Find where the given text appears and provide that cell's center as [X, Y] coordinate. 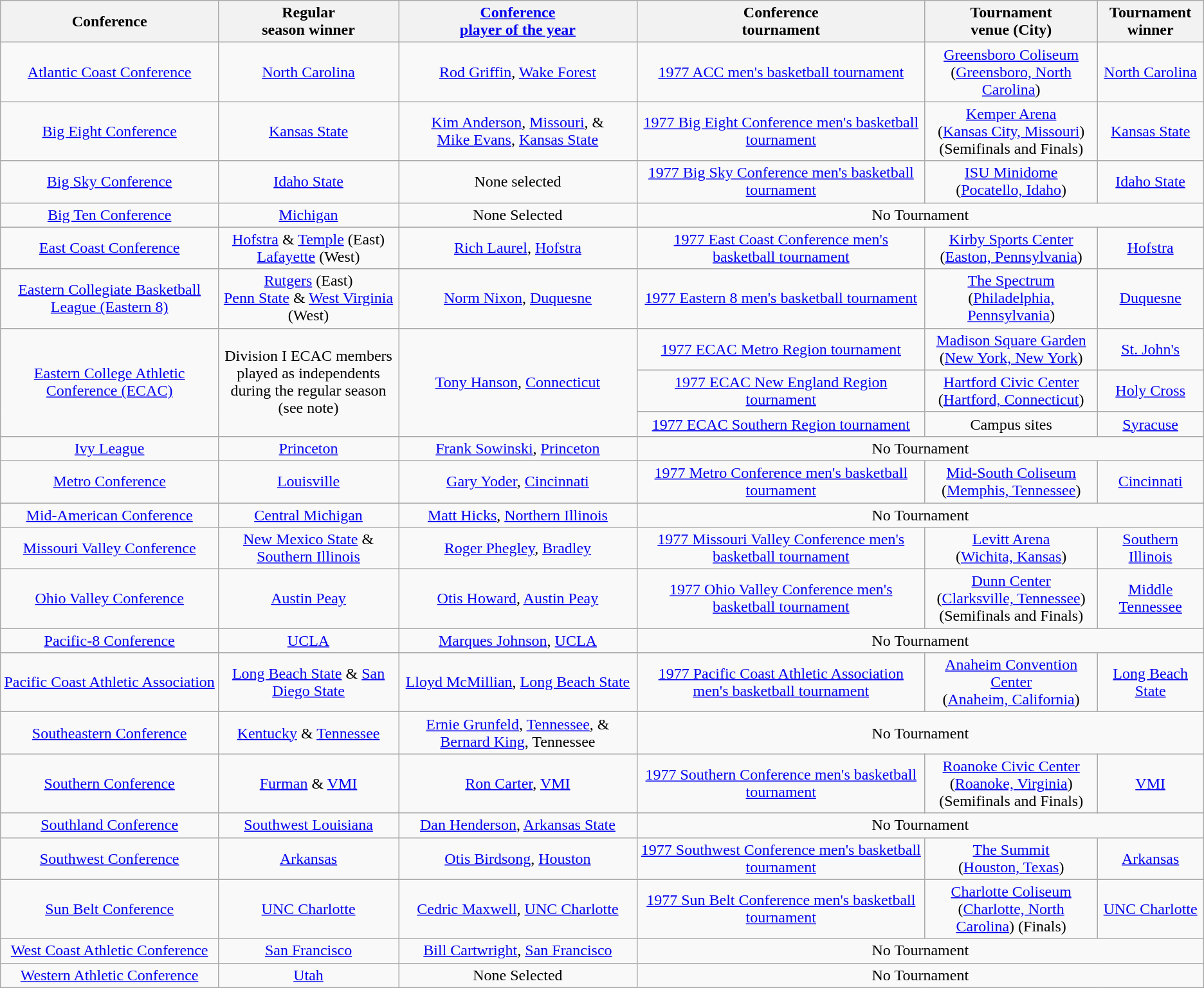
Tony Hanson, Connecticut [518, 382]
Eastern College AthleticConference (ECAC) [109, 382]
Holy Cross [1150, 391]
Regular season winner [309, 22]
1977 Metro Conference men's basketball tournament [781, 481]
Dan Henderson, Arkansas State [518, 825]
1977 ECAC New England Region tournament [781, 391]
Southland Conference [109, 825]
Division I ECAC membersplayed as independentsduring the regular season(see note) [309, 382]
Dunn Center(Clarksville, Tennessee)(Semifinals and Finals) [1011, 599]
1977 Sun Belt Conference men's basketball tournament [781, 909]
Kemper Arena(Kansas City, Missouri)(Semifinals and Finals) [1011, 131]
Big Eight Conference [109, 131]
1977 ECAC Southern Region tournament [781, 424]
Utah [309, 975]
Big Sky Conference [109, 181]
VMI [1150, 783]
Pacific-8 Conference [109, 641]
Ivy League [109, 448]
East Coast Conference [109, 248]
Levitt Arena(Wichita, Kansas) [1011, 548]
Madison Square Garden(New York, New York) [1011, 349]
Western Athletic Conference [109, 975]
Bill Cartwright, San Francisco [518, 951]
Tournament venue (City) [1011, 22]
Southwest Louisiana [309, 825]
1977 Pacific Coast Athletic Association men's basketball tournament [781, 682]
Ernie Grunfeld, Tennessee, & Bernard King, Tennessee [518, 733]
Sun Belt Conference [109, 909]
Greensboro Coliseum(Greensboro, North Carolina) [1011, 72]
Anaheim Convention Center(Anaheim, California) [1011, 682]
Atlantic Coast Conference [109, 72]
Princeton [309, 448]
1977 Big Sky Conference men's basketball tournament [781, 181]
Cincinnati [1150, 481]
1977 ECAC Metro Region tournament [781, 349]
1977 Eastern 8 men's basketball tournament [781, 298]
Austin Peay [309, 599]
Roger Phegley, Bradley [518, 548]
Long Beach State [1150, 682]
Kentucky & Tennessee [309, 733]
Hartford Civic Center(Hartford, Connecticut) [1011, 391]
1977 Southwest Conference men's basketball tournament [781, 858]
ISU Minidome(Pocatello, Idaho) [1011, 181]
Hofstra [1150, 248]
1977 East Coast Conference men's basketball tournament [781, 248]
UCLA [309, 641]
Kim Anderson, Missouri, &Mike Evans, Kansas State [518, 131]
Roanoke Civic Center(Roanoke, Virginia)(Semifinals and Finals) [1011, 783]
New Mexico State & Southern Illinois [309, 548]
Southeastern Conference [109, 733]
Conference tournament [781, 22]
Middle Tennessee [1150, 599]
Kirby Sports Center(Easton, Pennsylvania) [1011, 248]
Furman & VMI [309, 783]
Mid-American Conference [109, 515]
The Summit(Houston, Texas) [1011, 858]
Ron Carter, VMI [518, 783]
West Coast Athletic Conference [109, 951]
Otis Birdsong, Houston [518, 858]
Rutgers (East)Penn State & West Virginia (West) [309, 298]
Conference [109, 22]
Mid-South Coliseum(Memphis, Tennessee) [1011, 481]
Duquesne [1150, 298]
Charlotte Coliseum(Charlotte, North Carolina) (Finals) [1011, 909]
Tournament winner [1150, 22]
Missouri Valley Conference [109, 548]
Big Ten Conference [109, 215]
Frank Sowinski, Princeton [518, 448]
Southern Illinois [1150, 548]
1977 Southern Conference men's basketball tournament [781, 783]
Long Beach State & San Diego State [309, 682]
Pacific Coast Athletic Association [109, 682]
1977 Big Eight Conference men's basketball tournament [781, 131]
Rod Griffin, Wake Forest [518, 72]
Gary Yoder, Cincinnati [518, 481]
Eastern Collegiate Basketball League (Eastern 8) [109, 298]
Cedric Maxwell, UNC Charlotte [518, 909]
Hofstra & Temple (East)Lafayette (West) [309, 248]
Southern Conference [109, 783]
Syracuse [1150, 424]
Norm Nixon, Duquesne [518, 298]
Southwest Conference [109, 858]
Louisville [309, 481]
Matt Hicks, Northern Illinois [518, 515]
Conference player of the year [518, 22]
Marques Johnson, UCLA [518, 641]
Campus sites [1011, 424]
The Spectrum (Philadelphia, Pennsylvania) [1011, 298]
San Francisco [309, 951]
St. John's [1150, 349]
Metro Conference [109, 481]
1977 Missouri Valley Conference men's basketball tournament [781, 548]
1977 ACC men's basketball tournament [781, 72]
Central Michigan [309, 515]
Lloyd McMillian, Long Beach State [518, 682]
Michigan [309, 215]
1977 Ohio Valley Conference men's basketball tournament [781, 599]
Rich Laurel, Hofstra [518, 248]
Ohio Valley Conference [109, 599]
None selected [518, 181]
Otis Howard, Austin Peay [518, 599]
